Return [X, Y] of the center of cell containing provided text 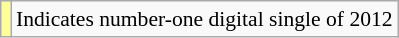
Indicates number-one digital single of 2012 [204, 19]
